Provide the [x, y] coordinate of the cell's center where the given text is located.  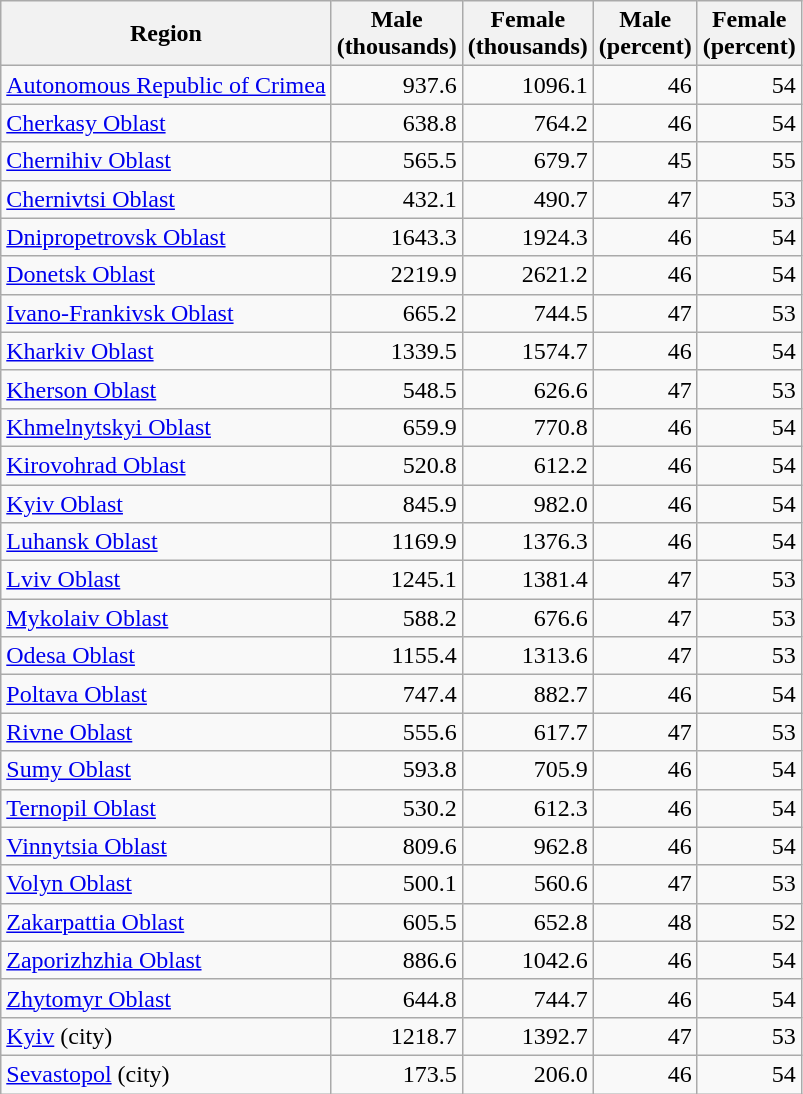
626.6 [528, 389]
962.8 [528, 846]
744.5 [528, 313]
845.9 [396, 503]
2621.2 [528, 275]
612.3 [528, 808]
1381.4 [528, 580]
659.9 [396, 427]
Zakarpattia Oblast [166, 922]
2219.9 [396, 275]
52 [749, 922]
886.6 [396, 960]
520.8 [396, 465]
Sevastopol (city) [166, 1074]
530.2 [396, 808]
Female(thousands) [528, 34]
679.7 [528, 161]
982.0 [528, 503]
565.5 [396, 161]
55 [749, 161]
Ivano-Frankivsk Oblast [166, 313]
Vinnytsia Oblast [166, 846]
676.6 [528, 618]
Zhytomyr Oblast [166, 998]
548.5 [396, 389]
809.6 [396, 846]
Volyn Oblast [166, 884]
747.4 [396, 694]
Luhansk Oblast [166, 542]
1924.3 [528, 237]
Kirovohrad Oblast [166, 465]
206.0 [528, 1074]
Female(percent) [749, 34]
Mykolaiv Oblast [166, 618]
Lviv Oblast [166, 580]
Rivne Oblast [166, 732]
1376.3 [528, 542]
770.8 [528, 427]
Khmelnytskyi Oblast [166, 427]
Kharkiv Oblast [166, 351]
490.7 [528, 199]
1313.6 [528, 656]
617.7 [528, 732]
Sumy Oblast [166, 770]
1169.9 [396, 542]
1155.4 [396, 656]
644.8 [396, 998]
764.2 [528, 123]
1574.7 [528, 351]
744.7 [528, 998]
555.6 [396, 732]
1096.1 [528, 85]
173.5 [396, 1074]
45 [645, 161]
1339.5 [396, 351]
Poltava Oblast [166, 694]
605.5 [396, 922]
882.7 [528, 694]
Region [166, 34]
Zaporizhzhia Oblast [166, 960]
Kyiv (city) [166, 1036]
Chernivtsi Oblast [166, 199]
Donetsk Oblast [166, 275]
1643.3 [396, 237]
1245.1 [396, 580]
1392.7 [528, 1036]
560.6 [528, 884]
500.1 [396, 884]
432.1 [396, 199]
Odesa Oblast [166, 656]
588.2 [396, 618]
612.2 [528, 465]
Kyiv Oblast [166, 503]
Ternopil Oblast [166, 808]
Male(percent) [645, 34]
Kherson Oblast [166, 389]
705.9 [528, 770]
Cherkasy Oblast [166, 123]
Autonomous Republic of Crimea [166, 85]
1218.7 [396, 1036]
937.6 [396, 85]
48 [645, 922]
Chernihiv Oblast [166, 161]
652.8 [528, 922]
593.8 [396, 770]
665.2 [396, 313]
1042.6 [528, 960]
Dnipropetrovsk Oblast [166, 237]
Male(thousands) [396, 34]
638.8 [396, 123]
